Return [x, y] of the center of cell containing provided text 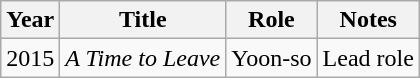
2015 [30, 58]
Yoon-so [272, 58]
A Time to Leave [143, 58]
Role [272, 20]
Year [30, 20]
Notes [368, 20]
Title [143, 20]
Lead role [368, 58]
